Scan for the cell matching the given text and deliver its (X, Y) coordinate at center. 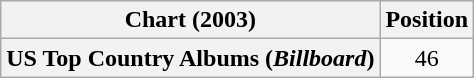
46 (427, 58)
Chart (2003) (190, 20)
Position (427, 20)
US Top Country Albums (Billboard) (190, 58)
